Scan for the cell matching the given text and deliver its [X, Y] coordinate at center. 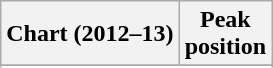
Chart (2012–13) [90, 34]
Peakposition [225, 34]
